Pinpoint the cell where the given text exists, returning its [x, y] midpoint coordinate. 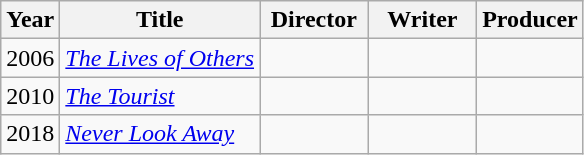
Never Look Away [160, 134]
Year [30, 20]
The Lives of Others [160, 58]
Title [160, 20]
Writer [422, 20]
2010 [30, 96]
Director [314, 20]
The Tourist [160, 96]
2018 [30, 134]
Producer [530, 20]
2006 [30, 58]
